Locate the cell with the specified text and output its (X, Y) center coordinate. 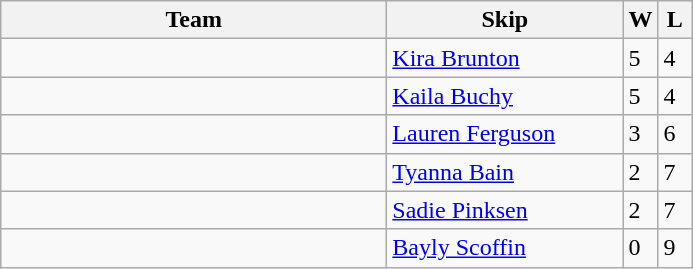
9 (675, 248)
0 (640, 248)
W (640, 20)
6 (675, 134)
Lauren Ferguson (505, 134)
Kira Brunton (505, 58)
Team (194, 20)
Kaila Buchy (505, 96)
Bayly Scoffin (505, 248)
L (675, 20)
Tyanna Bain (505, 172)
3 (640, 134)
Skip (505, 20)
Sadie Pinksen (505, 210)
